Scan for the cell matching the given text and deliver its [X, Y] coordinate at center. 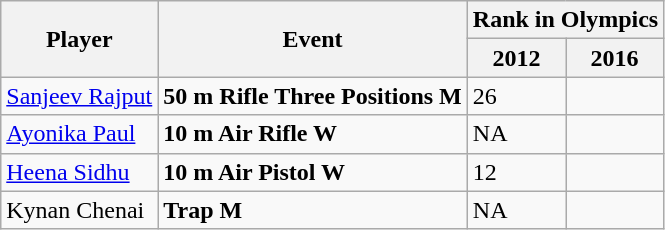
Trap M [312, 210]
Ayonika Paul [80, 134]
Player [80, 39]
Sanjeev Rajput [80, 96]
10 m Air Rifle W [312, 134]
10 m Air Pistol W [312, 172]
50 m Rifle Three Positions M [312, 96]
Event [312, 39]
26 [516, 96]
Heena Sidhu [80, 172]
2016 [615, 58]
2012 [516, 58]
Rank in Olympics [565, 20]
Kynan Chenai [80, 210]
12 [516, 172]
